From the cell containing the given text, extract its center point as [X, Y] coordinate. 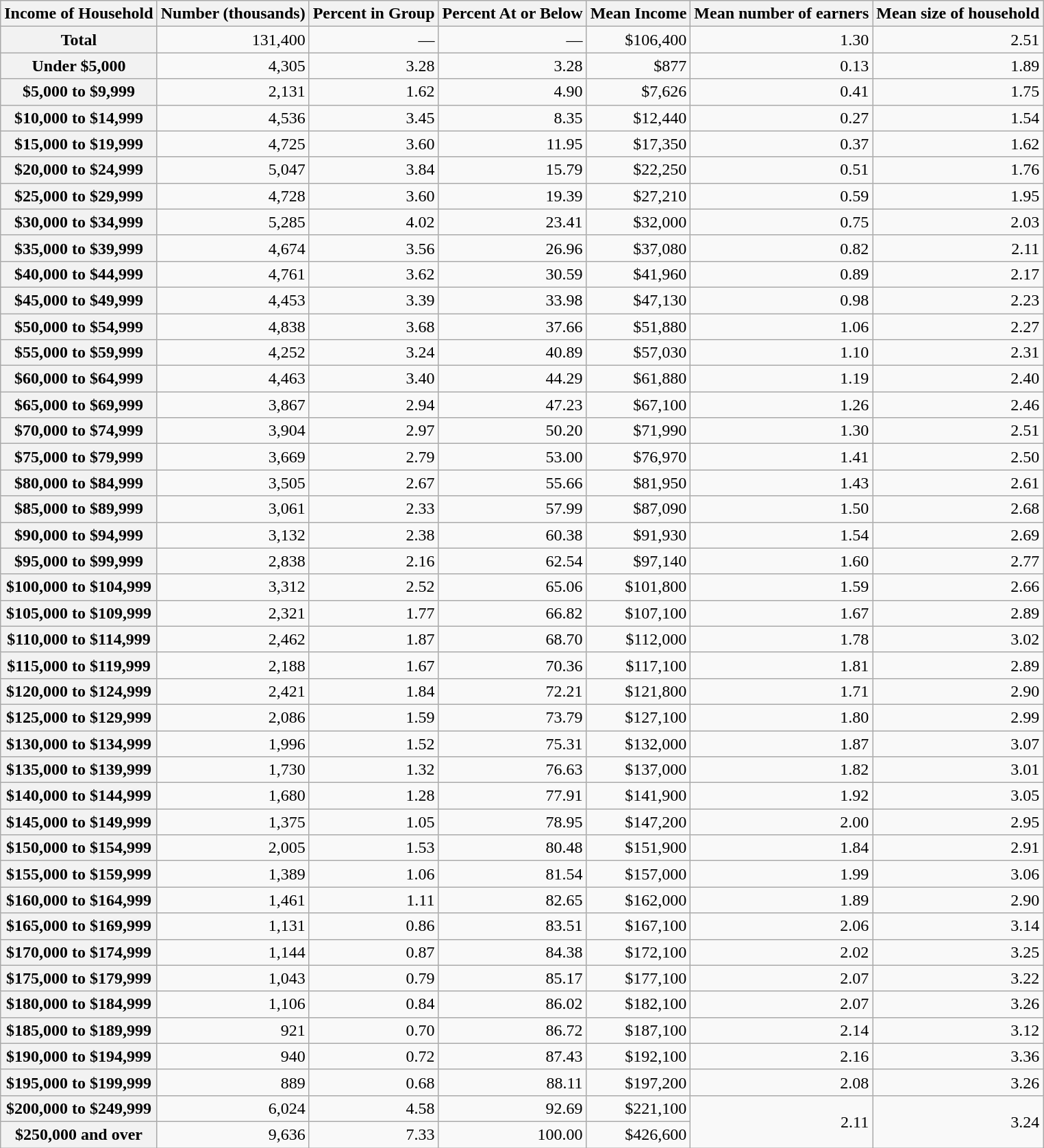
60.38 [512, 535]
1.50 [782, 509]
1.77 [374, 613]
72.21 [512, 691]
$32,000 [638, 222]
3.39 [374, 300]
2.38 [374, 535]
3,061 [233, 509]
2.66 [958, 587]
0.37 [782, 144]
$27,210 [638, 196]
4.02 [374, 222]
$877 [638, 66]
53.00 [512, 457]
$76,970 [638, 457]
940 [233, 1056]
1.11 [374, 900]
3,669 [233, 457]
1.75 [958, 92]
3.62 [374, 274]
$87,090 [638, 509]
1.99 [782, 874]
2.03 [958, 222]
$67,100 [638, 405]
2.06 [782, 926]
$10,000 to $14,999 [79, 118]
3,904 [233, 431]
2.97 [374, 431]
5,047 [233, 170]
3.68 [374, 327]
Percent At or Below [512, 14]
0.75 [782, 222]
$57,030 [638, 353]
66.82 [512, 613]
1,144 [233, 952]
75.31 [512, 743]
78.95 [512, 822]
$121,800 [638, 691]
$127,100 [638, 717]
70.36 [512, 665]
68.70 [512, 639]
0.51 [782, 170]
Percent in Group [374, 14]
1.80 [782, 717]
$50,000 to $54,999 [79, 327]
$157,000 [638, 874]
23.41 [512, 222]
Income of Household [79, 14]
$75,000 to $79,999 [79, 457]
Total [79, 40]
2.33 [374, 509]
2.31 [958, 353]
$147,200 [638, 822]
3,867 [233, 405]
2.50 [958, 457]
1,131 [233, 926]
6,024 [233, 1108]
3,132 [233, 535]
7.33 [374, 1134]
3,505 [233, 483]
$150,000 to $154,999 [79, 848]
4,761 [233, 274]
$97,140 [638, 561]
4,838 [233, 327]
2.14 [782, 1030]
30.59 [512, 274]
$101,800 [638, 587]
$71,990 [638, 431]
92.69 [512, 1108]
2.69 [958, 535]
1,375 [233, 822]
$132,000 [638, 743]
$197,200 [638, 1082]
57.99 [512, 509]
$200,000 to $249,999 [79, 1108]
1,680 [233, 796]
$130,000 to $134,999 [79, 743]
1,730 [233, 770]
3.05 [958, 796]
0.68 [374, 1082]
Mean size of household [958, 14]
$5,000 to $9,999 [79, 92]
3.14 [958, 926]
3.56 [374, 248]
1.26 [782, 405]
4,463 [233, 379]
1.52 [374, 743]
$100,000 to $104,999 [79, 587]
$426,600 [638, 1134]
2.46 [958, 405]
889 [233, 1082]
15.79 [512, 170]
1.76 [958, 170]
5,285 [233, 222]
2.79 [374, 457]
$115,000 to $119,999 [79, 665]
0.89 [782, 274]
40.89 [512, 353]
$51,880 [638, 327]
$192,100 [638, 1056]
4,536 [233, 118]
$106,400 [638, 40]
87.43 [512, 1056]
1.71 [782, 691]
3.45 [374, 118]
$187,100 [638, 1030]
$175,000 to $179,999 [79, 978]
$170,000 to $174,999 [79, 952]
81.54 [512, 874]
$151,900 [638, 848]
$81,950 [638, 483]
$60,000 to $64,999 [79, 379]
2,131 [233, 92]
0.87 [374, 952]
80.48 [512, 848]
2.61 [958, 483]
1.10 [782, 353]
$160,000 to $164,999 [79, 900]
Number (thousands) [233, 14]
$172,100 [638, 952]
3.01 [958, 770]
4,453 [233, 300]
2.17 [958, 274]
1,996 [233, 743]
4,725 [233, 144]
$65,000 to $69,999 [79, 405]
$80,000 to $84,999 [79, 483]
1.92 [782, 796]
$45,000 to $49,999 [79, 300]
$70,000 to $74,999 [79, 431]
55.66 [512, 483]
$112,000 [638, 639]
44.29 [512, 379]
1.28 [374, 796]
33.98 [512, 300]
11.95 [512, 144]
1.81 [782, 665]
0.70 [374, 1030]
0.84 [374, 1004]
1.43 [782, 483]
3.22 [958, 978]
$105,000 to $109,999 [79, 613]
2,462 [233, 639]
2.27 [958, 327]
4,674 [233, 248]
86.02 [512, 1004]
$41,960 [638, 274]
$30,000 to $34,999 [79, 222]
$135,000 to $139,999 [79, 770]
76.63 [512, 770]
$190,000 to $194,999 [79, 1056]
3.25 [958, 952]
2,838 [233, 561]
$22,250 [638, 170]
$125,000 to $129,999 [79, 717]
0.79 [374, 978]
4.90 [512, 92]
0.41 [782, 92]
2.02 [782, 952]
Mean Income [638, 14]
82.65 [512, 900]
$145,000 to $149,999 [79, 822]
$185,000 to $189,999 [79, 1030]
26.96 [512, 248]
4,728 [233, 196]
$90,000 to $94,999 [79, 535]
84.38 [512, 952]
2,086 [233, 717]
2.94 [374, 405]
1.78 [782, 639]
0.27 [782, 118]
0.59 [782, 196]
0.13 [782, 66]
8.35 [512, 118]
0.82 [782, 248]
3.84 [374, 170]
$37,080 [638, 248]
$195,000 to $199,999 [79, 1082]
$85,000 to $89,999 [79, 509]
$120,000 to $124,999 [79, 691]
19.39 [512, 196]
37.66 [512, 327]
$55,000 to $59,999 [79, 353]
2.99 [958, 717]
2,005 [233, 848]
$20,000 to $24,999 [79, 170]
3.40 [374, 379]
$137,000 [638, 770]
0.98 [782, 300]
0.86 [374, 926]
$61,880 [638, 379]
1.60 [782, 561]
3.12 [958, 1030]
$17,350 [638, 144]
$165,000 to $169,999 [79, 926]
73.79 [512, 717]
$7,626 [638, 92]
131,400 [233, 40]
$12,440 [638, 118]
$177,100 [638, 978]
Under $5,000 [79, 66]
2.68 [958, 509]
4,252 [233, 353]
2.23 [958, 300]
50.20 [512, 431]
Mean number of earners [782, 14]
2.91 [958, 848]
47.23 [512, 405]
1.05 [374, 822]
2.00 [782, 822]
4.58 [374, 1108]
3.36 [958, 1056]
3,312 [233, 587]
$95,000 to $99,999 [79, 561]
9,636 [233, 1134]
2,321 [233, 613]
1,106 [233, 1004]
1,461 [233, 900]
$35,000 to $39,999 [79, 248]
$25,000 to $29,999 [79, 196]
83.51 [512, 926]
$107,100 [638, 613]
62.54 [512, 561]
$155,000 to $159,999 [79, 874]
$47,130 [638, 300]
3.07 [958, 743]
1.82 [782, 770]
$140,000 to $144,999 [79, 796]
86.72 [512, 1030]
2.40 [958, 379]
88.11 [512, 1082]
77.91 [512, 796]
3.06 [958, 874]
1.53 [374, 848]
0.72 [374, 1056]
2.52 [374, 587]
1.19 [782, 379]
2.67 [374, 483]
65.06 [512, 587]
1,389 [233, 874]
2.08 [782, 1082]
4,305 [233, 66]
$182,100 [638, 1004]
1.95 [958, 196]
$221,100 [638, 1108]
$40,000 to $44,999 [79, 274]
2.77 [958, 561]
3.02 [958, 639]
921 [233, 1030]
1.41 [782, 457]
$180,000 to $184,999 [79, 1004]
$250,000 and over [79, 1134]
2,188 [233, 665]
$110,000 to $114,999 [79, 639]
$162,000 [638, 900]
$141,900 [638, 796]
2.95 [958, 822]
$117,100 [638, 665]
1,043 [233, 978]
$167,100 [638, 926]
100.00 [512, 1134]
$15,000 to $19,999 [79, 144]
$91,930 [638, 535]
2,421 [233, 691]
85.17 [512, 978]
1.32 [374, 770]
